Determine the (X, Y) coordinate at the center of the cell enclosing the given text.  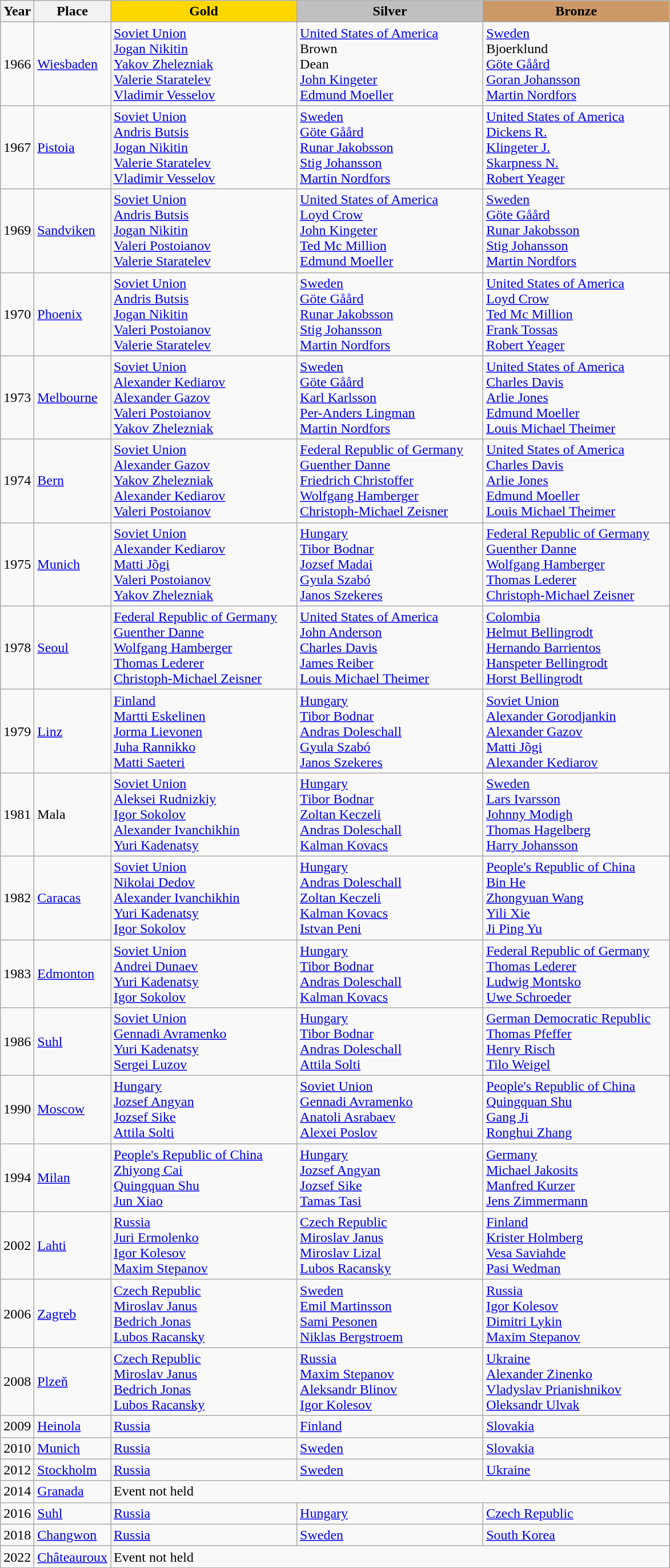
Pistoia (73, 147)
1966 (17, 64)
1994 (17, 1177)
2016 (17, 1513)
HungaryAndras DoleschallZoltan KeczeliKalman KovacsIstvan Peni (390, 898)
1986 (17, 1042)
HungaryTibor BodnarJozsef MadaiGyula SzabóJanos Szekeres (390, 564)
2010 (17, 1448)
SwedenGöte GåårdKarl KarlssonPer-Anders LingmanMartin Nordfors (390, 397)
Czech Republic (576, 1513)
Soviet UnionJogan NikitinYakov ZhelezniakValerie StaratelevVladimir Vesselov (204, 64)
Changwon (73, 1535)
2014 (17, 1491)
FinlandMartti EskelinenJorma LievonenJuha RannikkoMatti Saeteri (204, 731)
Year (17, 11)
United States of AmericaBrownDeanJohn KingeterEdmund Moeller (390, 64)
Milan (73, 1177)
United States of AmericaLoyd CrowJohn KingeterTed Mc MillionEdmund Moeller (390, 231)
Place (73, 11)
Sandviken (73, 231)
1979 (17, 731)
Bern (73, 481)
HungaryJozsef AngyanJozsef SikeAttila Solti (204, 1110)
1990 (17, 1110)
HungaryTibor BodnarAndras DoleschallKalman Kovacs (390, 974)
2012 (17, 1470)
Plzeň (73, 1382)
GermanyMichael JakositsManfred KurzerJens Zimmermann (576, 1177)
Stockholm (73, 1470)
People's Republic of ChinaZhiyong CaiQuingquan ShuJun Xiao (204, 1177)
Soviet UnionAndris ButsisJogan NikitinValerie StaratelevVladimir Vesselov (204, 147)
Seoul (73, 648)
Federal Republic of GermanyGuenther DanneFriedrich ChristofferWolfgang HambergerChristoph-Michael Zeisner (390, 481)
Soviet UnionAlexander KediarovAlexander GazovValeri PostoianovYakov Zhelezniak (204, 397)
Czech RepublicMiroslav JanusMiroslav LizalLubos Racansky (390, 1246)
Finland (390, 1426)
1978 (17, 648)
Gold (204, 11)
2022 (17, 1557)
RussiaJuri ErmolenkoIgor KolesovMaxim Stepanov (204, 1246)
Soviet UnionNikolai DedovAlexander IvanchikhinYuri KadenatsyIgor Sokolov (204, 898)
Wiesbaden (73, 64)
German Democratic RepublicThomas PfefferHenry RischTilo Weigel (576, 1042)
Hungary (390, 1513)
1967 (17, 147)
1982 (17, 898)
2018 (17, 1535)
Ukraine (576, 1470)
SwedenBjoerklundGöte GåårdGoran JohanssonMartin Nordfors (576, 64)
Soviet UnionAlexander KediarovMatti JõgiValeri PostoianovYakov Zhelezniak (204, 564)
Soviet UnionAleksei RudnizkiyIgor SokolovAlexander IvanchikhinYuri Kadenatsy (204, 814)
1969 (17, 231)
2006 (17, 1313)
2009 (17, 1426)
UkraineAlexander ZinenkoVladyslav PrianishnikovOleksandr Ulvak (576, 1382)
United States of AmericaDickens R.Klingeter J.Skarpness N.Robert Yeager (576, 147)
HungaryTibor BodnarAndras DoleschallAttila Solti (390, 1042)
Heinola (73, 1426)
People's Republic of ChinaQuingquan ShuGang JiRonghui Zhang (576, 1110)
Zagreb (73, 1313)
FinlandKrister HolmbergVesa SaviahdePasi Wedman (576, 1246)
1975 (17, 564)
Caracas (73, 898)
RussiaIgor KolesovDimitri LykinMaxim Stepanov (576, 1313)
SwedenEmil MartinssonSami PesonenNiklas Bergstroem (390, 1313)
2002 (17, 1246)
SwedenLars IvarssonJohnny ModighThomas HagelbergHarry Johansson (576, 814)
Edmonton (73, 974)
Lahti (73, 1246)
South Korea (576, 1535)
1981 (17, 814)
Phoenix (73, 314)
HungaryTibor BodnarZoltan KeczeliAndras DoleschallKalman Kovacs (390, 814)
1973 (17, 397)
1974 (17, 481)
Soviet UnionAndrei DunaevYuri KadenatsyIgor Sokolov (204, 974)
1983 (17, 974)
Linz (73, 731)
Melbourne (73, 397)
2008 (17, 1382)
Granada (73, 1491)
Soviet UnionGennadi AvramenkoYuri KadenatsySergei Luzov (204, 1042)
RussiaMaxim StepanovAleksandr BlinovIgor Kolesov (390, 1382)
Mala (73, 814)
HungaryTibor BodnarAndras DoleschallGyula SzabóJanos Szekeres (390, 731)
Soviet UnionAlexander GazovYakov ZhelezniakAlexander KediarovValeri Postoianov (204, 481)
Soviet UnionGennadi AvramenkoAnatoli AsrabaevAlexei Poslov (390, 1110)
United States of AmericaLoyd CrowTed Mc MillionFrank TossasRobert Yeager (576, 314)
Moscow (73, 1110)
1970 (17, 314)
ColombiaHelmut BellingrodtHernando BarrientosHanspeter BellingrodtHorst Bellingrodt (576, 648)
Silver (390, 11)
People's Republic of ChinaBin HeZhongyuan WangYili XieJi Ping Yu (576, 898)
Federal Republic of GermanyThomas LedererLudwig MontskoUwe Schroeder (576, 974)
United States of AmericaJohn AndersonCharles DavisJames ReiberLouis Michael Theimer (390, 648)
HungaryJozsef AngyanJozsef SikeTamas Tasi (390, 1177)
Châteauroux (73, 1557)
Bronze (576, 11)
Soviet UnionAlexander GorodjankinAlexander GazovMatti JõgiAlexander Kediarov (576, 731)
